Detect which cell encompasses the target text, then output its [X, Y] center coordinate. 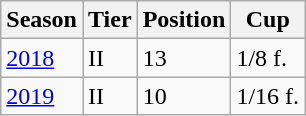
13 [184, 58]
2018 [42, 58]
1/8 f. [268, 58]
Tier [110, 20]
10 [184, 96]
2019 [42, 96]
Position [184, 20]
Cup [268, 20]
Season [42, 20]
1/16 f. [268, 96]
